Provide the (x, y) coordinate of the cell's center where the given text is located.  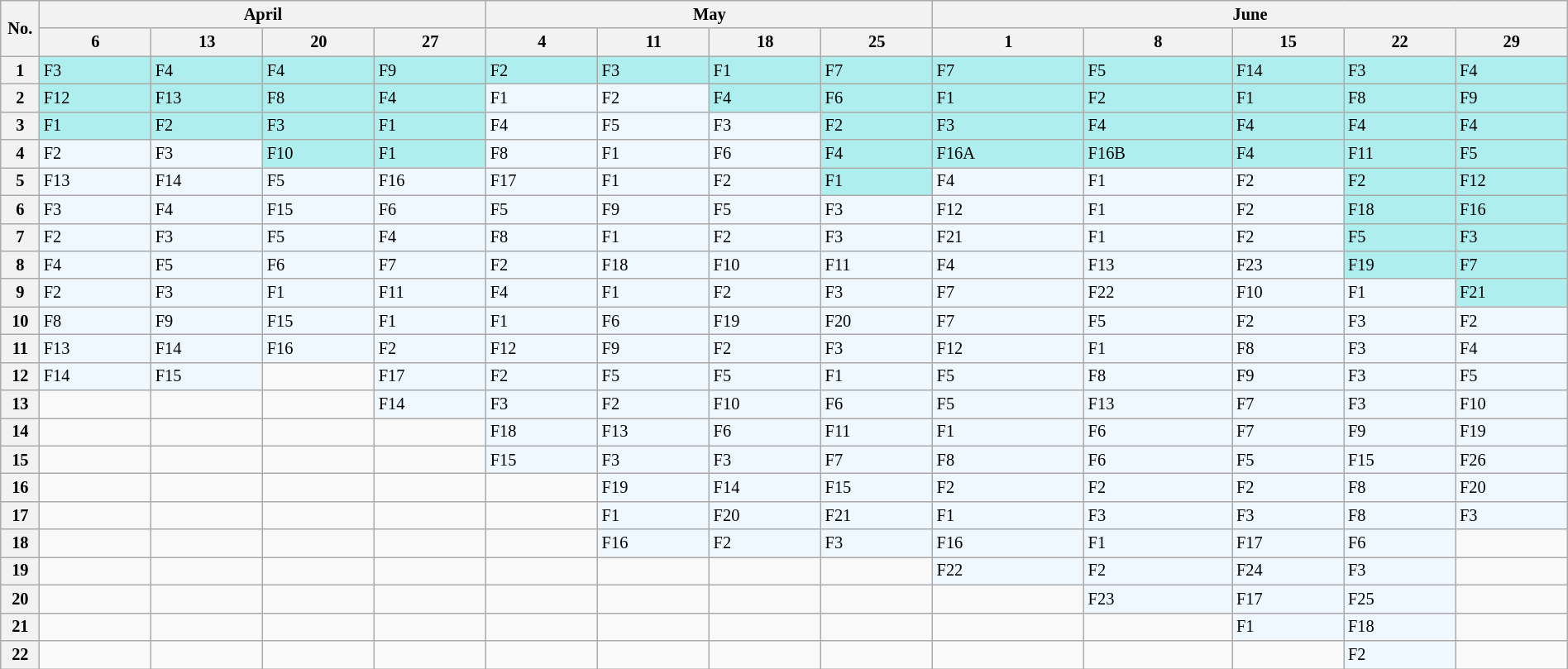
27 (430, 42)
12 (20, 376)
F16B (1158, 154)
25 (877, 42)
17 (20, 515)
F26 (1512, 460)
19 (20, 571)
April (263, 14)
16 (20, 487)
June (1250, 14)
No. (20, 28)
7 (20, 237)
21 (20, 627)
F16A (1009, 154)
9 (20, 293)
14 (20, 432)
29 (1512, 42)
5 (20, 181)
May (710, 14)
3 (20, 126)
F25 (1399, 599)
2 (20, 98)
10 (20, 321)
F24 (1288, 571)
